Identify which cell holds the provided text, then report its [X, Y] central coordinate. 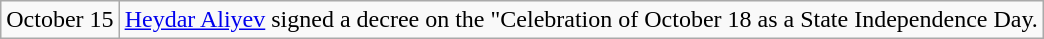
October 15 [60, 20]
Heydar Aliyev signed a decree on the "Celebration of October 18 as a State Independence Day. [581, 20]
